Provide the (x, y) coordinate of the cell's center where the given text is located.  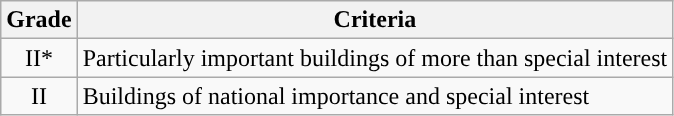
II* (39, 58)
Grade (39, 20)
Particularly important buildings of more than special interest (375, 58)
Criteria (375, 20)
Buildings of national importance and special interest (375, 96)
II (39, 96)
